Find where the given text appears and provide that cell's center as [x, y] coordinate. 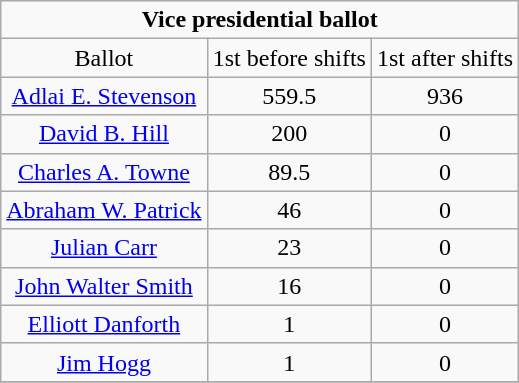
936 [444, 96]
Ballot [104, 58]
89.5 [289, 172]
200 [289, 134]
46 [289, 210]
Charles A. Towne [104, 172]
John Walter Smith [104, 286]
1st after shifts [444, 58]
23 [289, 248]
16 [289, 286]
559.5 [289, 96]
1st before shifts [289, 58]
David B. Hill [104, 134]
Julian Carr [104, 248]
Abraham W. Patrick [104, 210]
Vice presidential ballot [260, 20]
Elliott Danforth [104, 324]
Adlai E. Stevenson [104, 96]
Jim Hogg [104, 362]
